From the cell containing the given text, extract its center point as (X, Y) coordinate. 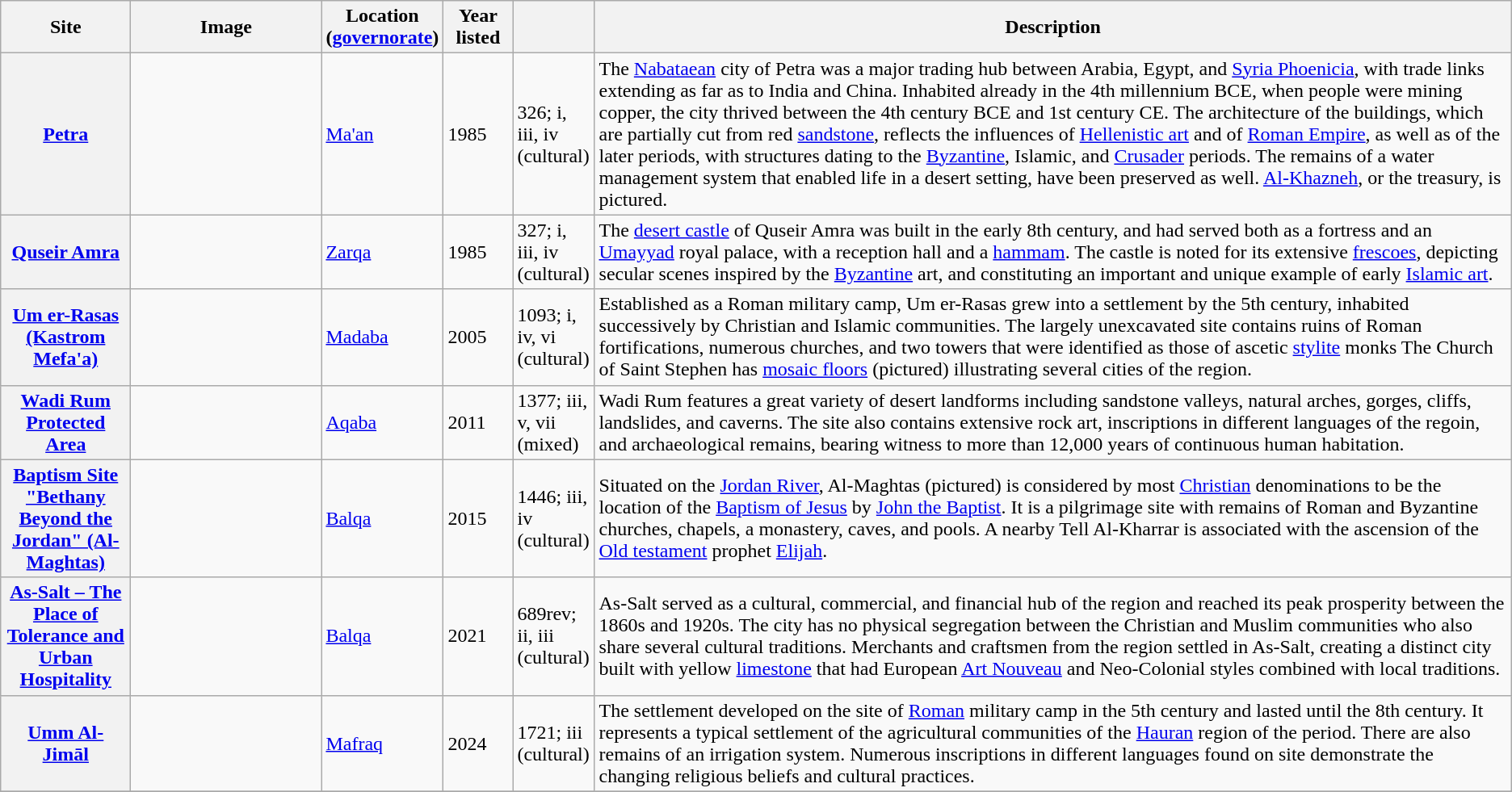
Mafraq (383, 743)
2011 (478, 422)
1721; iii (cultural) (554, 743)
Um er-Rasas (Kastrom Mefa'a) (66, 337)
327; i, iii, iv (cultural) (554, 252)
Umm Al-Jimāl (66, 743)
Wadi Rum Protected Area (66, 422)
1093; i, iv, vi (cultural) (554, 337)
Petra (66, 134)
Madaba (383, 337)
2024 (478, 743)
Baptism Site "Bethany Beyond the Jordan" (Al-Maghtas) (66, 518)
Site (66, 27)
2005 (478, 337)
As-Salt – The Place of Tolerance and Urban Hospitality (66, 636)
326; i, iii, iv (cultural) (554, 134)
689rev; ii, iii (cultural) (554, 636)
1446; iii, iv (cultural) (554, 518)
Aqaba (383, 422)
1377; iii, v, vii (mixed) (554, 422)
Image (226, 27)
Quseir Amra (66, 252)
Year listed (478, 27)
2015 (478, 518)
2021 (478, 636)
Zarqa (383, 252)
Location (governorate) (383, 27)
Description (1053, 27)
Ma'an (383, 134)
